From the cell containing the given text, extract its center point as (X, Y) coordinate. 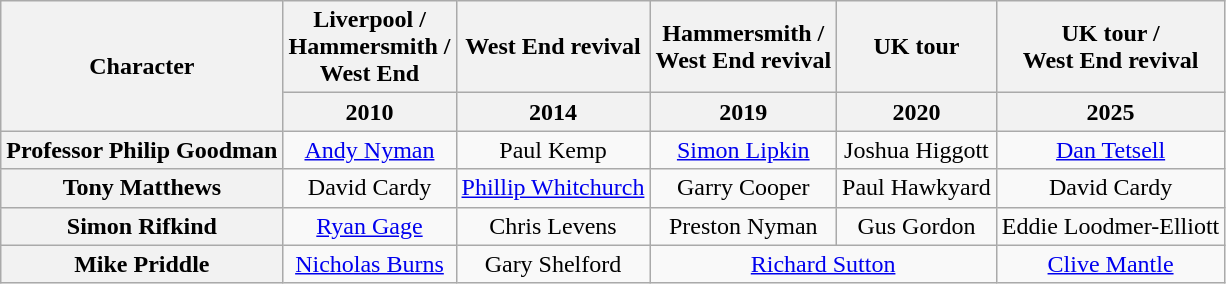
Andy Nyman (370, 150)
Mike Priddle (142, 264)
Simon Lipkin (744, 150)
Eddie Loodmer-Elliott (1110, 226)
Dan Tetsell (1110, 150)
Phillip Whitchurch (553, 188)
2014 (553, 112)
Chris Levens (553, 226)
Garry Cooper (744, 188)
Preston Nyman (744, 226)
2019 (744, 112)
Hammersmith /West End revival (744, 47)
Clive Mantle (1110, 264)
Gus Gordon (917, 226)
Simon Rifkind (142, 226)
Professor Philip Goodman (142, 150)
Nicholas Burns (370, 264)
Liverpool /Hammersmith /West End (370, 47)
West End revival (553, 47)
UK tour /West End revival (1110, 47)
Tony Matthews (142, 188)
Character (142, 66)
Paul Kemp (553, 150)
2025 (1110, 112)
2010 (370, 112)
UK tour (917, 47)
2020 (917, 112)
Ryan Gage (370, 226)
Paul Hawkyard (917, 188)
Gary Shelford (553, 264)
Joshua Higgott (917, 150)
Richard Sutton (823, 264)
